Find where the given text appears and provide that cell's center as [x, y] coordinate. 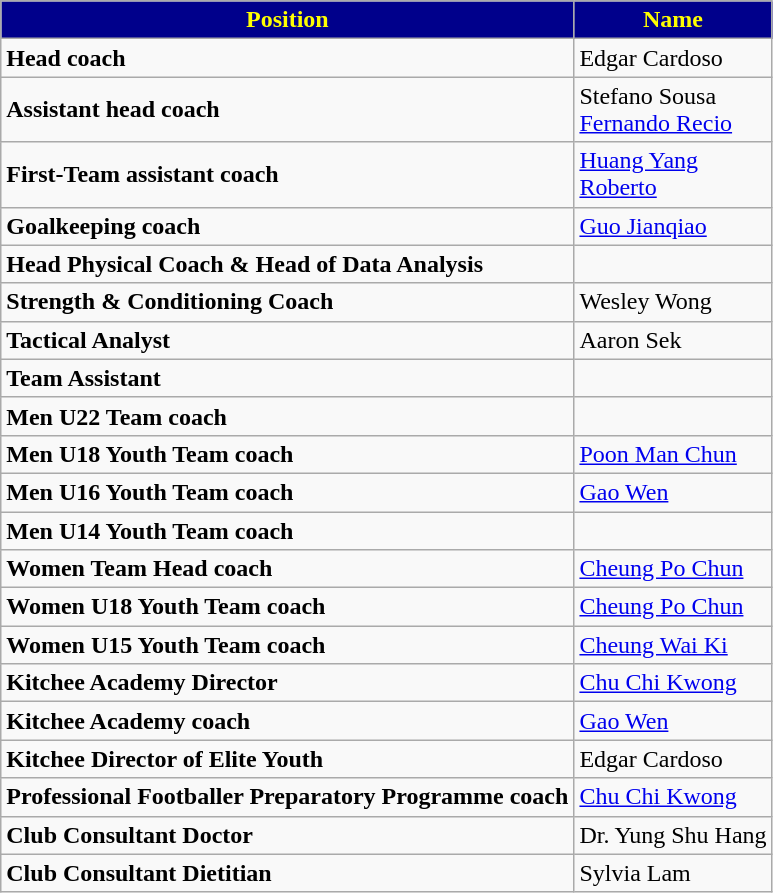
Men U14 Youth Team coach [288, 531]
Head Physical Coach & Head of Data Analysis [288, 264]
Aaron Sek [673, 340]
Assistant head coach [288, 110]
Tactical Analyst [288, 340]
Men U16 Youth Team coach [288, 492]
Men U22 Team coach [288, 416]
Club Consultant Doctor [288, 835]
Men U18 Youth Team coach [288, 454]
Strength & Conditioning Coach [288, 302]
Poon Man Chun [673, 454]
Kitchee Academy Director [288, 683]
Kitchee Director of Elite Youth [288, 759]
Team Assistant [288, 378]
Goalkeeping coach [288, 226]
Stefano Sousa Fernando Recio [673, 110]
Guo Jianqiao [673, 226]
Women U18 Youth Team coach [288, 607]
Women Team Head coach [288, 569]
Club Consultant Dietitian [288, 873]
Sylvia Lam [673, 873]
First-Team assistant coach [288, 174]
Head coach [288, 58]
Position [288, 20]
Huang Yang Roberto [673, 174]
Women U15 Youth Team coach [288, 645]
Name [673, 20]
Cheung Wai Ki [673, 645]
Kitchee Academy coach [288, 721]
Professional Footballer Preparatory Programme coach [288, 797]
Dr. Yung Shu Hang [673, 835]
Wesley Wong [673, 302]
